Return the [X, Y] coordinate for the center point of the cell that contains the specified text.  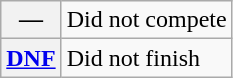
Did not compete [146, 20]
DNF [31, 58]
Did not finish [146, 58]
— [31, 20]
